Determine the [X, Y] coordinate at the center of the cell enclosing the given text.  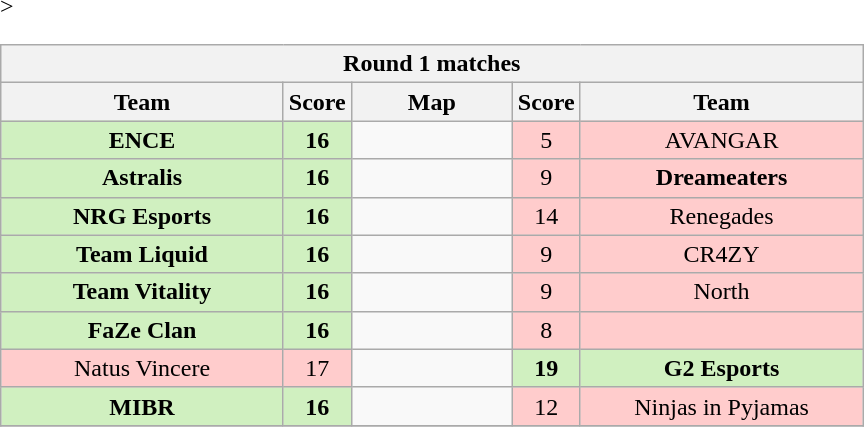
AVANGAR [722, 140]
ENCE [142, 140]
Natus Vincere [142, 368]
19 [546, 368]
8 [546, 330]
14 [546, 216]
North [722, 292]
Astralis [142, 178]
NRG Esports [142, 216]
FaZe Clan [142, 330]
MIBR [142, 406]
Team Liquid [142, 254]
Round 1 matches [432, 64]
Map [432, 102]
Team Vitality [142, 292]
12 [546, 406]
Renegades [722, 216]
G2 Esports [722, 368]
Ninjas in Pyjamas [722, 406]
17 [317, 368]
CR4ZY [722, 254]
5 [546, 140]
Dreameaters [722, 178]
